Extract the (X, Y) coordinate from the center of the cell holding the provided text.  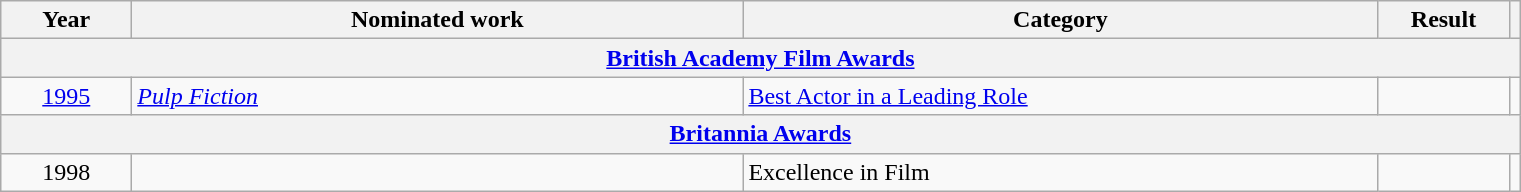
Category (1060, 20)
British Academy Film Awards (760, 58)
Best Actor in a Leading Role (1060, 96)
Result (1444, 20)
Year (66, 20)
Pulp Fiction (438, 96)
1995 (66, 96)
Excellence in Film (1060, 172)
1998 (66, 172)
Britannia Awards (760, 134)
Nominated work (438, 20)
